Identify which cell holds the provided text, then report its (x, y) central coordinate. 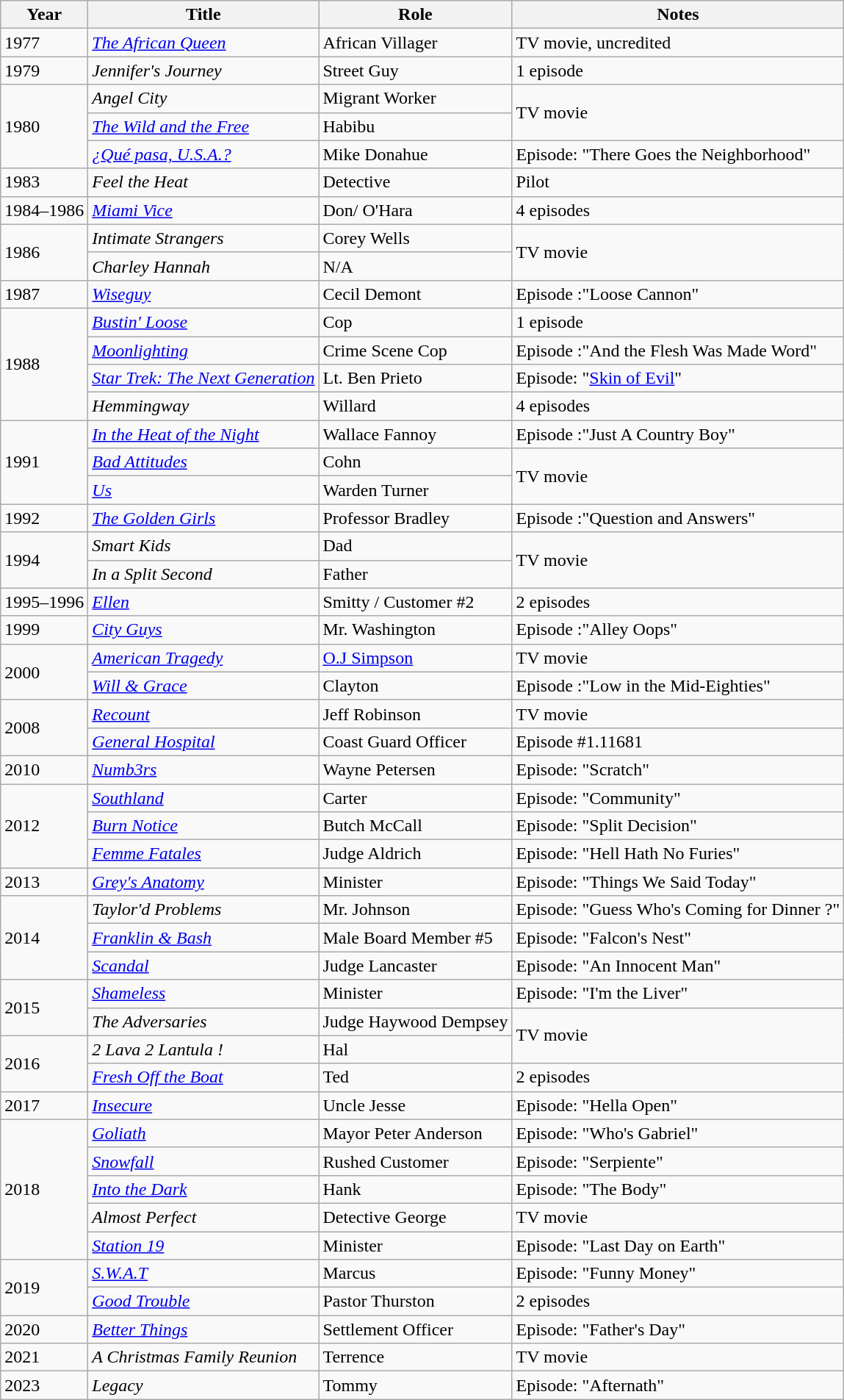
1987 (44, 294)
2021 (44, 1357)
Legacy (203, 1385)
Settlement Officer (416, 1329)
The Adversaries (203, 1022)
Father (416, 574)
Goliath (203, 1133)
Episode: "Who's Gabriel" (678, 1133)
Almost Perfect (203, 1217)
Angel City (203, 98)
Male Board Member #5 (416, 938)
Cop (416, 322)
Crime Scene Cop (416, 351)
Ted (416, 1077)
Snowfall (203, 1161)
2010 (44, 769)
Franklin & Bash (203, 938)
Detective George (416, 1217)
Episode :"Low in the Mid-Eighties" (678, 686)
Smart Kids (203, 546)
Clayton (416, 686)
1979 (44, 71)
Episode: "Serpiente" (678, 1161)
Us (203, 490)
Jennifer's Journey (203, 71)
Recount (203, 714)
Habibu (416, 126)
Episode :"And the Flesh Was Made Word" (678, 351)
1977 (44, 43)
2008 (44, 728)
Episode :"Loose Cannon" (678, 294)
2018 (44, 1189)
Rushed Customer (416, 1161)
In the Heat of the Night (203, 434)
Episode: "Things We Said Today" (678, 882)
2023 (44, 1385)
N/A (416, 266)
Episode: "Funny Money" (678, 1274)
Uncle Jesse (416, 1105)
Judge Aldrich (416, 854)
Episode: "Hell Hath No Furies" (678, 854)
Episode: "Hella Open" (678, 1105)
Femme Fatales (203, 854)
¿Qué pasa, U.S.A.? (203, 154)
Episode :"Alley Oops" (678, 630)
Intimate Strangers (203, 238)
Hal (416, 1049)
Warden Turner (416, 490)
2 Lava 2 Lantula ! (203, 1049)
Will & Grace (203, 686)
Episode: "Last Day on Earth" (678, 1246)
Episode: "Split Decision" (678, 826)
Better Things (203, 1329)
Wallace Fannoy (416, 434)
Episode: "The Body" (678, 1189)
Pilot (678, 182)
Smitty / Customer #2 (416, 602)
Episode :"Just A Country Boy" (678, 434)
Dad (416, 546)
Coast Guard Officer (416, 742)
1986 (44, 252)
Butch McCall (416, 826)
Southland (203, 797)
Episode: "An Innocent Man" (678, 966)
Episode: "Father's Day" (678, 1329)
Ellen (203, 602)
Taylor'd Problems (203, 910)
Bad Attitudes (203, 462)
Fresh Off the Boat (203, 1077)
Episode: "I'm the Liver" (678, 994)
1988 (44, 364)
S.W.A.T (203, 1274)
Notes (678, 15)
2015 (44, 1008)
Episode: "Scratch" (678, 769)
The Wild and the Free (203, 126)
Star Trek: The Next Generation (203, 378)
Feel the Heat (203, 182)
Mayor Peter Anderson (416, 1133)
Burn Notice (203, 826)
Wiseguy (203, 294)
O.J Simpson (416, 658)
2020 (44, 1329)
Episode :"Question and Answers" (678, 518)
Marcus (416, 1274)
Episode: "Falcon's Nest" (678, 938)
Jeff Robinson (416, 714)
A Christmas Family Reunion (203, 1357)
General Hospital (203, 742)
Title (203, 15)
Cohn (416, 462)
Episode: "There Goes the Neighborhood" (678, 154)
Judge Haywood Dempsey (416, 1022)
Hemmingway (203, 406)
Wayne Petersen (416, 769)
Don/ O'Hara (416, 210)
City Guys (203, 630)
Mr. Johnson (416, 910)
Detective (416, 182)
Good Trouble (203, 1302)
Grey's Anatomy (203, 882)
Shameless (203, 994)
2016 (44, 1063)
Scandal (203, 966)
Miami Vice (203, 210)
TV movie, uncredited (678, 43)
In a Split Second (203, 574)
Into the Dark (203, 1189)
Episode: "Afternath" (678, 1385)
2013 (44, 882)
Bustin' Loose (203, 322)
1995–1996 (44, 602)
The Golden Girls (203, 518)
American Tragedy (203, 658)
1983 (44, 182)
Carter (416, 797)
Street Guy (416, 71)
1999 (44, 630)
Moonlighting (203, 351)
1980 (44, 126)
Station 19 (203, 1246)
Cecil Demont (416, 294)
Migrant Worker (416, 98)
Numb3rs (203, 769)
1991 (44, 462)
Episode: "Guess Who's Coming for Dinner ?" (678, 910)
Corey Wells (416, 238)
Professor Bradley (416, 518)
Insecure (203, 1105)
Episode #1.11681 (678, 742)
African Villager (416, 43)
Year (44, 15)
The African Queen (203, 43)
Role (416, 15)
Episode: "Skin of Evil" (678, 378)
Terrence (416, 1357)
Judge Lancaster (416, 966)
Willard (416, 406)
2012 (44, 825)
Mr. Washington (416, 630)
Charley Hannah (203, 266)
2017 (44, 1105)
Mike Donahue (416, 154)
Episode: "Community" (678, 797)
1992 (44, 518)
2019 (44, 1288)
Pastor Thurston (416, 1302)
1994 (44, 560)
Tommy (416, 1385)
1984–1986 (44, 210)
2014 (44, 938)
2000 (44, 672)
Hank (416, 1189)
Lt. Ben Prieto (416, 378)
